Extract the (x, y) coordinate from the center of the cell holding the provided text.  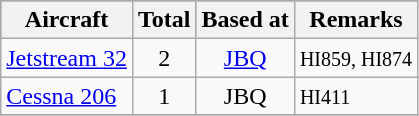
Jetstream 32 (67, 58)
HI859, HI874 (356, 58)
Remarks (356, 20)
1 (164, 96)
Total (164, 20)
Cessna 206 (67, 96)
2 (164, 58)
Aircraft (67, 20)
Based at (245, 20)
HI411 (356, 96)
